Pinpoint the cell where the given text exists, returning its (x, y) midpoint coordinate. 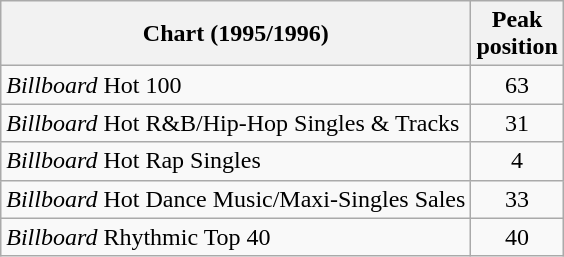
Peakposition (517, 34)
Billboard Hot 100 (236, 85)
Billboard Rhythmic Top 40 (236, 237)
63 (517, 85)
4 (517, 161)
Billboard Hot R&B/Hip-Hop Singles & Tracks (236, 123)
Billboard Hot Rap Singles (236, 161)
Chart (1995/1996) (236, 34)
Billboard Hot Dance Music/Maxi-Singles Sales (236, 199)
33 (517, 199)
31 (517, 123)
40 (517, 237)
